Locate the cell with the specified text and output its (X, Y) center coordinate. 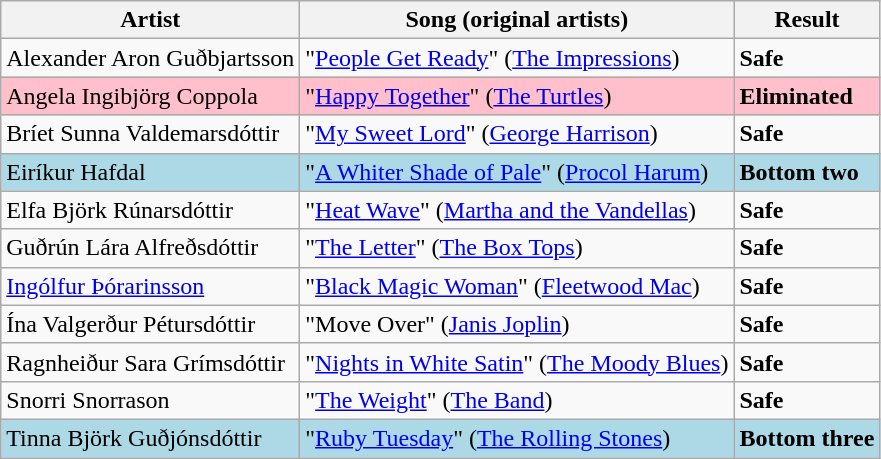
Eiríkur Hafdal (150, 172)
Song (original artists) (517, 20)
Snorri Snorrason (150, 400)
Bríet Sunna Valdemarsdóttir (150, 134)
Angela Ingibjörg Coppola (150, 96)
"Ruby Tuesday" (The Rolling Stones) (517, 438)
"Happy Together" (The Turtles) (517, 96)
"The Letter" (The Box Tops) (517, 248)
"Move Over" (Janis Joplin) (517, 324)
Alexander Aron Guðbjartsson (150, 58)
Result (807, 20)
"People Get Ready" (The Impressions) (517, 58)
"Black Magic Woman" (Fleetwood Mac) (517, 286)
Tinna Björk Guðjónsdóttir (150, 438)
Elfa Björk Rúnarsdóttir (150, 210)
Artist (150, 20)
Ingólfur Þórarinsson (150, 286)
Eliminated (807, 96)
"The Weight" (The Band) (517, 400)
Ína Valgerður Pétursdóttir (150, 324)
"Heat Wave" (Martha and the Vandellas) (517, 210)
"Nights in White Satin" (The Moody Blues) (517, 362)
Bottom two (807, 172)
Guðrún Lára Alfreðsdóttir (150, 248)
"My Sweet Lord" (George Harrison) (517, 134)
"A Whiter Shade of Pale" (Procol Harum) (517, 172)
Ragnheiður Sara Grímsdóttir (150, 362)
Bottom three (807, 438)
